Extract the [X, Y] coordinate from the center of the cell holding the provided text.  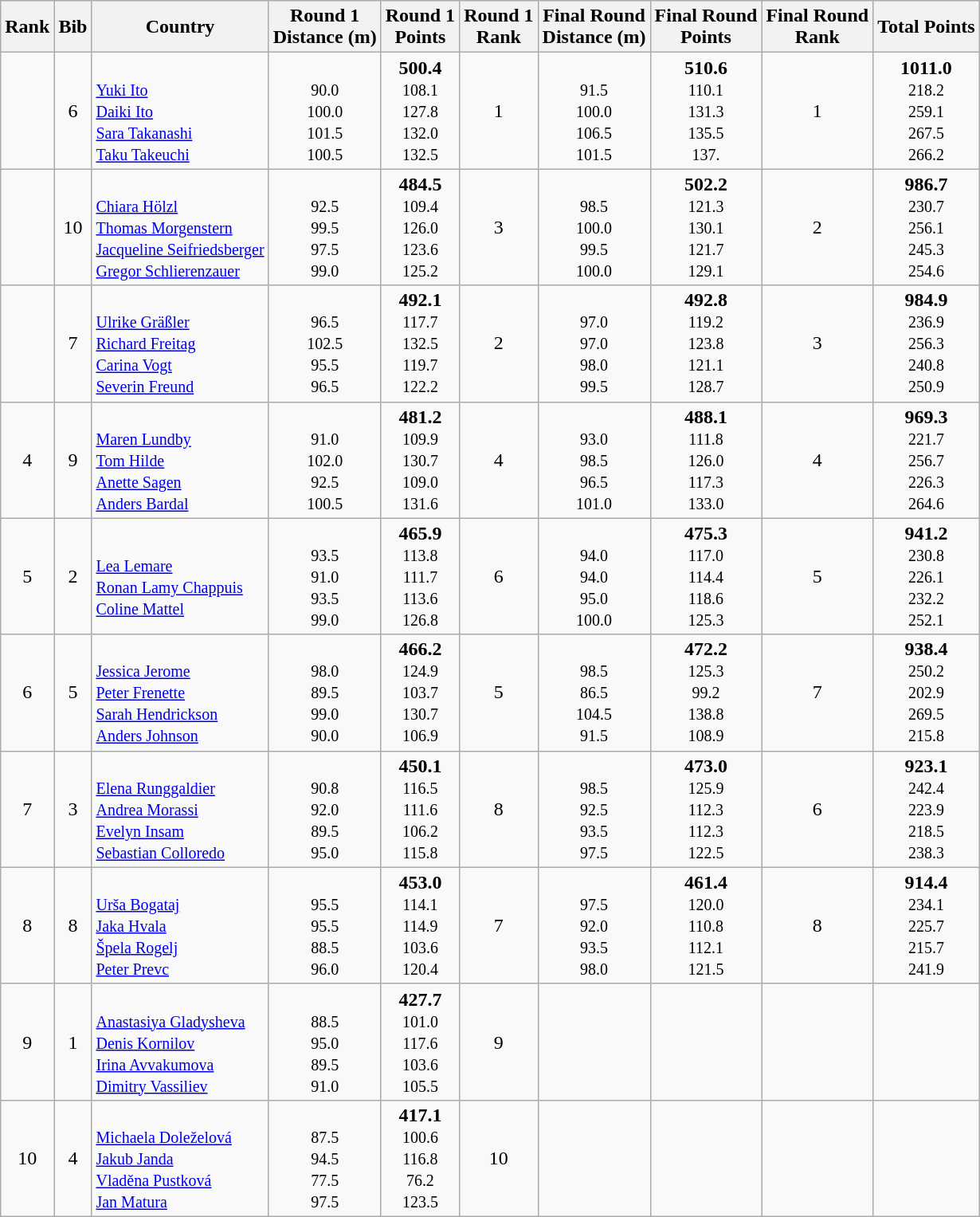
Elena RunggaldierAndrea MorassiEvelyn InsamSebastian Colloredo [180, 809]
1011.0218.2259.1267.5266.2 [927, 111]
98.592.593.597.5 [594, 809]
465.9113.8111.7113.6126.8 [420, 576]
466.2124.9103.7130.7106.9 [420, 693]
Rank [27, 27]
98.089.599.090.0 [325, 693]
Anastasiya GladyshevaDenis KornilovIrina AvvakumovaDimitry Vassiliev [180, 1042]
Urša BogatajJaka HvalaŠpela RogeljPeter Prevc [180, 925]
481.2109.9130.7109.0131.6 [420, 460]
473.0125.9112.3112.3122.5 [706, 809]
Round 1Distance (m) [325, 27]
500.4108.1127.8132.0132.5 [420, 111]
475.3117.0114.4118.6125.3 [706, 576]
Round 1Points [420, 27]
492.1117.7132.5119.7122.2 [420, 344]
450.1116.5111.6106.2115.8 [420, 809]
Round 1Rank [499, 27]
Michaela DoleželováJakub JandaVladěna PustkováJan Matura [180, 1158]
Lea LemareRonan Lamy ChappuisColine Mattel [180, 576]
90.0100.0101.5100.5 [325, 111]
95.595.588.596.0 [325, 925]
472.2125.399.2138.8108.9 [706, 693]
98.5100.099.5100.0 [594, 227]
986.7230.7256.1245.3254.6 [927, 227]
93.098.596.5101.0 [594, 460]
91.5100.0106.5101.5 [594, 111]
Total Points [927, 27]
938.4250.2202.9269.5215.8 [927, 693]
Jessica JeromePeter FrenetteSarah HendricksonAnders Johnson [180, 693]
Country [180, 27]
427.7101.0117.6103.6105.5 [420, 1042]
417.1100.6116.876.2123.5 [420, 1158]
510.6110.1131.3135.5137. [706, 111]
Maren LundbyTom HildeAnette SagenAnders Bardal [180, 460]
92.599.597.599.0 [325, 227]
453.0114.1114.9103.6120.4 [420, 925]
94.094.095.0100.0 [594, 576]
96.5102.595.596.5 [325, 344]
969.3221.7256.7226.3264.6 [927, 460]
87.594.577.597.5 [325, 1158]
97.097.098.099.5 [594, 344]
502.2121.3130.1121.7129.1 [706, 227]
97.592.093.598.0 [594, 925]
492.8119.2123.8121.1128.7 [706, 344]
Yuki ItoDaiki ItoSara TakanashiTaku Takeuchi [180, 111]
88.595.089.591.0 [325, 1042]
90.892.089.595.0 [325, 809]
984.9236.9256.3240.8250.9 [927, 344]
93.591.093.599.0 [325, 576]
Ulrike GräßlerRichard FreitagCarina VogtSeverin Freund [180, 344]
488.1111.8126.0117.3133.0 [706, 460]
941.2230.8226.1232.2252.1 [927, 576]
Final Round Rank [817, 27]
484.5109.4126.0123.6125.2 [420, 227]
Final Round Points [706, 27]
923.1242.4223.9218.5238.3 [927, 809]
914.4234.1225.7215.7241.9 [927, 925]
Final Round Distance (m) [594, 27]
Chiara HölzlThomas MorgensternJacqueline SeifriedsbergerGregor Schlierenzauer [180, 227]
91.0102.092.5100.5 [325, 460]
461.4120.0110.8112.1121.5 [706, 925]
Bib [73, 27]
98.586.5104.591.5 [594, 693]
